Extract the (X, Y) coordinate from the center of the cell holding the provided text.  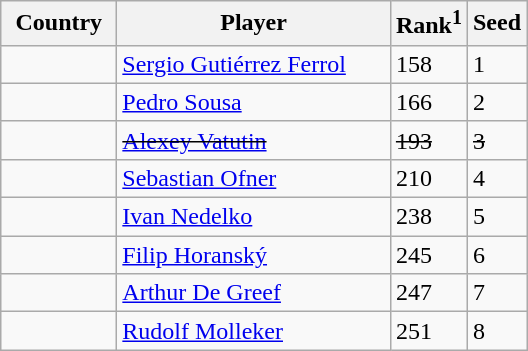
Sebastian Ofner (254, 178)
6 (496, 255)
Ivan Nedelko (254, 217)
Seed (496, 24)
4 (496, 178)
193 (428, 140)
166 (428, 102)
Pedro Sousa (254, 102)
8 (496, 331)
158 (428, 64)
Arthur De Greef (254, 293)
245 (428, 255)
Country (59, 24)
Alexey Vatutin (254, 140)
2 (496, 102)
Rudolf Molleker (254, 331)
3 (496, 140)
238 (428, 217)
247 (428, 293)
Rank1 (428, 24)
1 (496, 64)
Filip Horanský (254, 255)
251 (428, 331)
Player (254, 24)
210 (428, 178)
7 (496, 293)
5 (496, 217)
Sergio Gutiérrez Ferrol (254, 64)
